Capture the cell that displays the provided text and extract its [x, y] central coordinate. 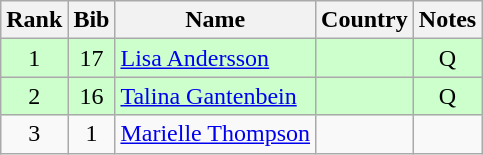
2 [34, 96]
16 [92, 96]
Lisa Andersson [216, 58]
17 [92, 58]
Marielle Thompson [216, 134]
3 [34, 134]
Bib [92, 20]
Name [216, 20]
Country [365, 20]
Talina Gantenbein [216, 96]
Rank [34, 20]
Notes [447, 20]
